From the cell containing the given text, extract its center point as [X, Y] coordinate. 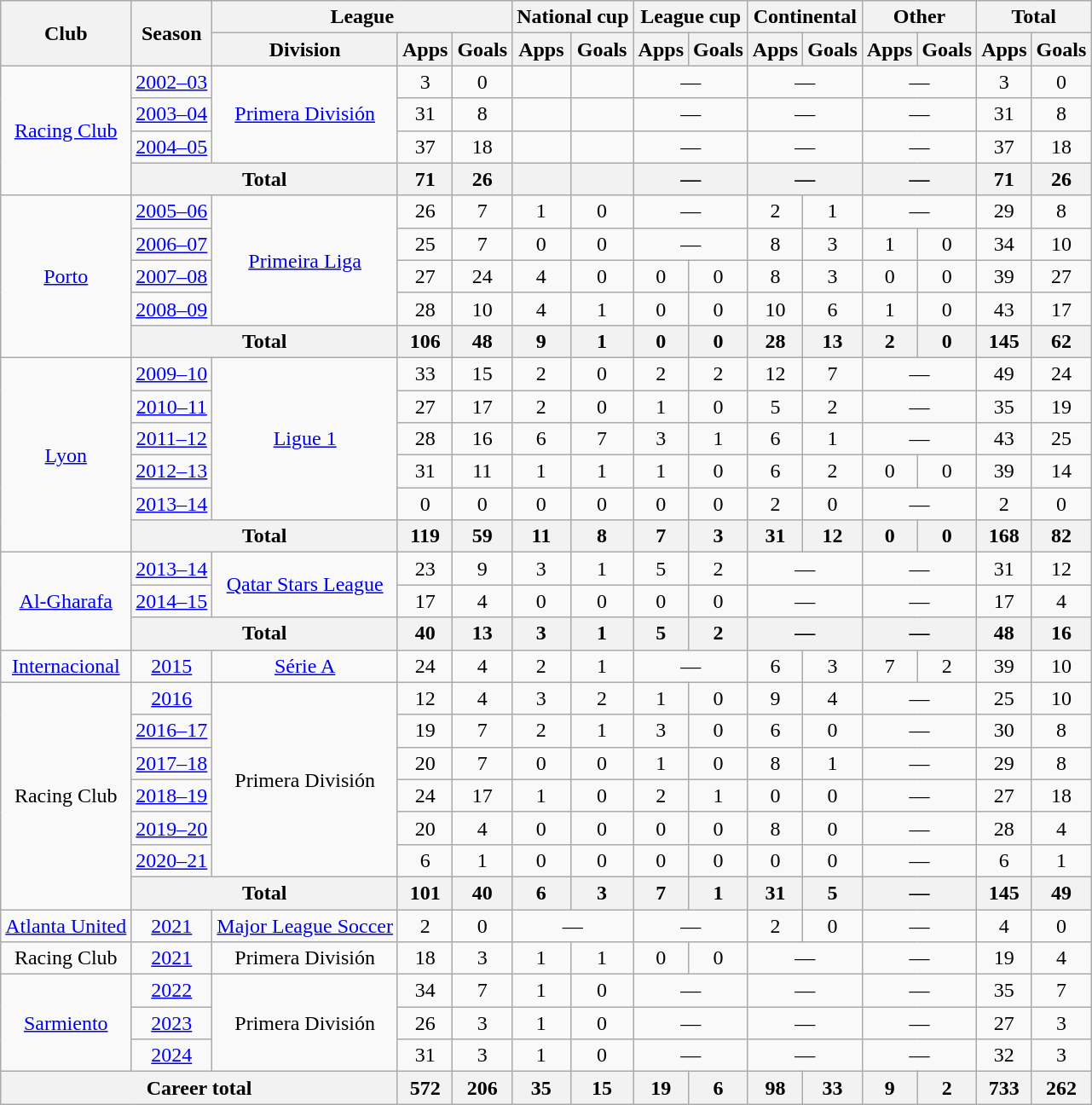
2014–15 [172, 601]
2016 [172, 698]
Atlanta United [66, 925]
62 [1061, 341]
Qatar Stars League [305, 585]
98 [775, 1088]
Lyon [66, 454]
733 [1004, 1088]
2002–03 [172, 82]
Sarmiento [66, 1023]
82 [1061, 536]
262 [1061, 1088]
2006–07 [172, 244]
30 [1004, 731]
2003–04 [172, 114]
2019–20 [172, 828]
Ligue 1 [305, 438]
2018–19 [172, 795]
2024 [172, 1056]
2008–09 [172, 309]
Porto [66, 276]
Primeira Liga [305, 260]
Career total [199, 1088]
Season [172, 33]
119 [425, 536]
Continental [805, 17]
59 [482, 536]
168 [1004, 536]
2005–06 [172, 211]
2017–18 [172, 763]
League cup [690, 17]
2010–11 [172, 407]
Internacional [66, 666]
2012–13 [172, 472]
League [362, 17]
14 [1061, 472]
Club [66, 33]
2016–17 [172, 731]
101 [425, 893]
2015 [172, 666]
2007–08 [172, 276]
23 [425, 569]
Other [919, 17]
106 [425, 341]
2011–12 [172, 439]
2022 [172, 991]
2020–21 [172, 860]
32 [1004, 1056]
206 [482, 1088]
Série A [305, 666]
Division [305, 49]
572 [425, 1088]
2023 [172, 1023]
2009–10 [172, 373]
Major League Soccer [305, 925]
National cup [573, 17]
Al-Gharafa [66, 601]
2004–05 [172, 147]
